For the text-containing cell, return its midpoint in (X, Y) coordinate format. 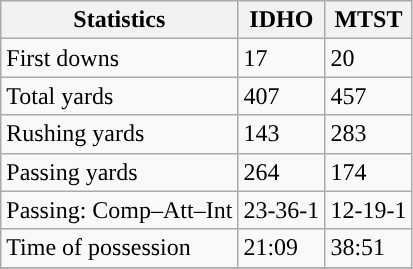
Time of possession (120, 248)
283 (368, 134)
Passing yards (120, 172)
21:09 (282, 248)
407 (282, 96)
17 (282, 58)
Statistics (120, 20)
38:51 (368, 248)
20 (368, 58)
Passing: Comp–Att–Int (120, 210)
264 (282, 172)
First downs (120, 58)
12-19-1 (368, 210)
Total yards (120, 96)
IDHO (282, 20)
23-36-1 (282, 210)
143 (282, 134)
174 (368, 172)
MTST (368, 20)
457 (368, 96)
Rushing yards (120, 134)
